Find where the given text appears and provide that cell's center as (x, y) coordinate. 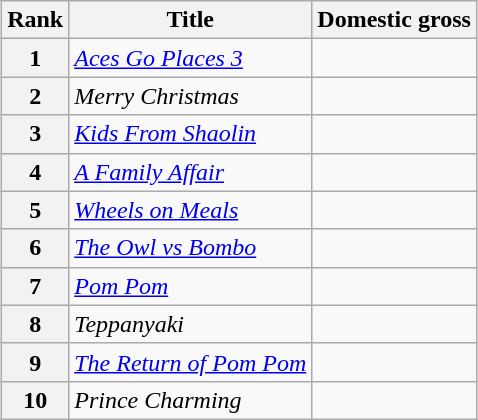
A Family Affair (190, 172)
9 (36, 362)
Prince Charming (190, 400)
1 (36, 58)
Title (190, 20)
4 (36, 172)
7 (36, 286)
Kids From Shaolin (190, 134)
10 (36, 400)
Aces Go Places 3 (190, 58)
8 (36, 324)
Teppanyaki (190, 324)
Domestic gross (394, 20)
2 (36, 96)
Wheels on Meals (190, 210)
5 (36, 210)
3 (36, 134)
Pom Pom (190, 286)
Rank (36, 20)
The Return of Pom Pom (190, 362)
The Owl vs Bombo (190, 248)
6 (36, 248)
Merry Christmas (190, 96)
